Scan for the cell matching the given text and deliver its (x, y) coordinate at center. 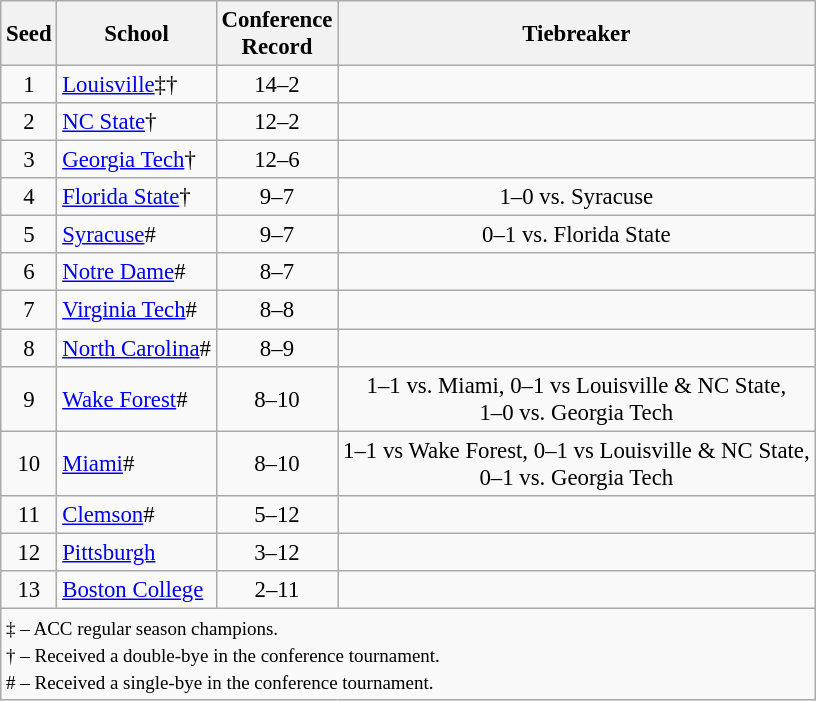
2–11 (277, 590)
10 (29, 464)
1–1 vs. Miami, 0–1 vs Louisville & NC State,1–0 vs. Georgia Tech (576, 398)
NC State† (136, 122)
Syracuse# (136, 235)
Miami# (136, 464)
‡ – ACC regular season champions.† – Received a double-bye in the conference tournament.# – Received a single-bye in the conference tournament. (408, 654)
1 (29, 85)
12–6 (277, 160)
Virginia Tech# (136, 310)
8 (29, 348)
Georgia Tech† (136, 160)
2 (29, 122)
3 (29, 160)
1–0 vs. Syracuse (576, 197)
Pittsburgh (136, 552)
5–12 (277, 514)
5 (29, 235)
6 (29, 273)
12 (29, 552)
8–8 (277, 310)
Seed (29, 34)
Wake Forest# (136, 398)
North Carolina# (136, 348)
8–7 (277, 273)
1–1 vs Wake Forest, 0–1 vs Louisville & NC State,0–1 vs. Georgia Tech (576, 464)
7 (29, 310)
School (136, 34)
Louisville‡† (136, 85)
Clemson# (136, 514)
0–1 vs. Florida State (576, 235)
9 (29, 398)
Florida State† (136, 197)
3–12 (277, 552)
Tiebreaker (576, 34)
11 (29, 514)
Notre Dame# (136, 273)
8–9 (277, 348)
4 (29, 197)
13 (29, 590)
14–2 (277, 85)
Boston College (136, 590)
ConferenceRecord (277, 34)
12–2 (277, 122)
